Pinpoint the cell where the given text exists, returning its (X, Y) midpoint coordinate. 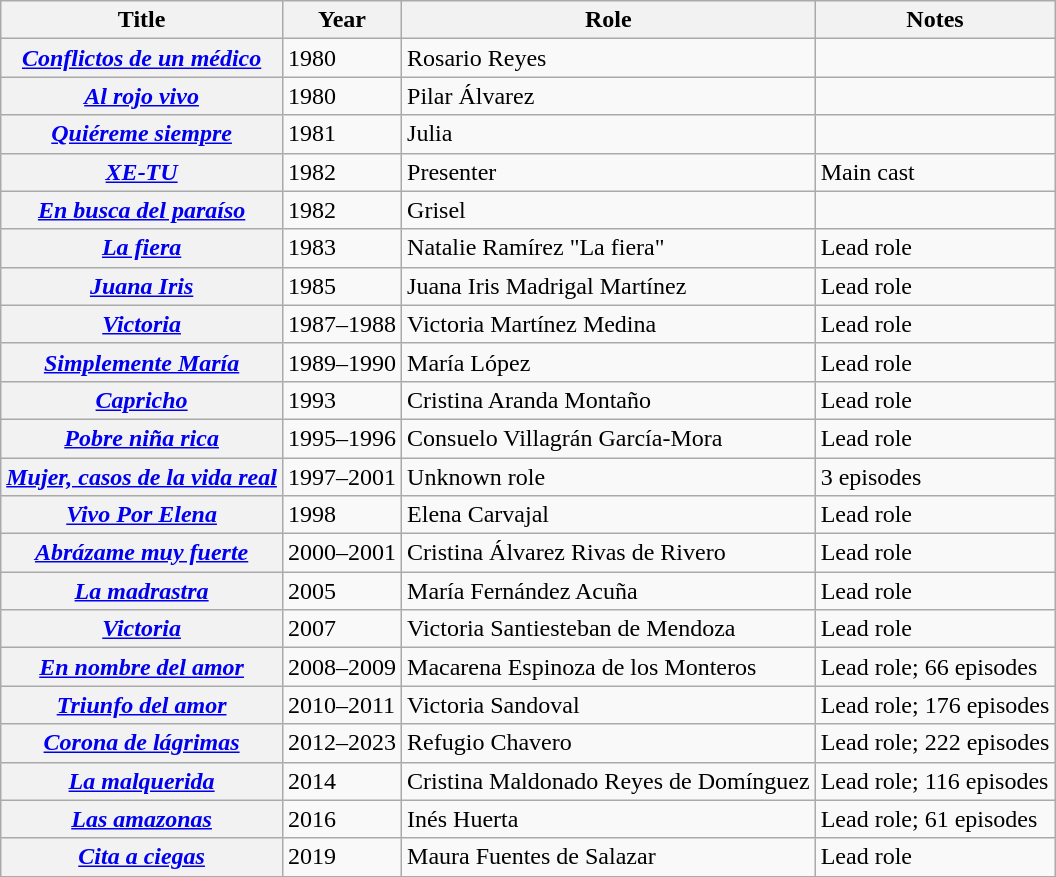
Unknown role (609, 477)
Role (609, 20)
Lead role; 222 episodes (935, 743)
Elena Carvajal (609, 515)
2019 (342, 857)
1989–1990 (342, 362)
Presenter (609, 172)
Pilar Álvarez (609, 96)
Vivo Por Elena (142, 515)
1983 (342, 248)
2010–2011 (342, 705)
1985 (342, 286)
2005 (342, 591)
En busca del paraíso (142, 210)
Triunfo del amor (142, 705)
2012–2023 (342, 743)
Inés Huerta (609, 819)
Cristina Maldonado Reyes de Domínguez (609, 781)
2008–2009 (342, 667)
Capricho (142, 400)
Maura Fuentes de Salazar (609, 857)
Cita a ciegas (142, 857)
Lead role; 176 episodes (935, 705)
Refugio Chavero (609, 743)
Title (142, 20)
La fiera (142, 248)
Quiéreme siempre (142, 134)
Conflictos de un médico (142, 58)
Mujer, casos de la vida real (142, 477)
3 episodes (935, 477)
2016 (342, 819)
Victoria Santiesteban de Mendoza (609, 629)
1993 (342, 400)
Pobre niña rica (142, 438)
Natalie Ramírez "La fiera" (609, 248)
Las amazonas (142, 819)
Cristina Álvarez Rivas de Rivero (609, 553)
Julia (609, 134)
Macarena Espinoza de los Monteros (609, 667)
2000–2001 (342, 553)
Victoria Martínez Medina (609, 324)
Notes (935, 20)
Year (342, 20)
Simplemente María (142, 362)
La madrastra (142, 591)
La malquerida (142, 781)
Main cast (935, 172)
2007 (342, 629)
Rosario Reyes (609, 58)
Lead role; 61 episodes (935, 819)
1997–2001 (342, 477)
1995–1996 (342, 438)
XE-TU (142, 172)
En nombre del amor (142, 667)
2014 (342, 781)
Grisel (609, 210)
Victoria Sandoval (609, 705)
1981 (342, 134)
Corona de lágrimas (142, 743)
Juana Iris Madrigal Martínez (609, 286)
Cristina Aranda Montaño (609, 400)
Lead role; 66 episodes (935, 667)
Juana Iris (142, 286)
Lead role; 116 episodes (935, 781)
María Fernández Acuña (609, 591)
María López (609, 362)
Al rojo vivo (142, 96)
Abrázame muy fuerte (142, 553)
1987–1988 (342, 324)
1998 (342, 515)
Consuelo Villagrán García-Mora (609, 438)
